Search for the cell housing the specified text and yield its [x, y] center coordinate. 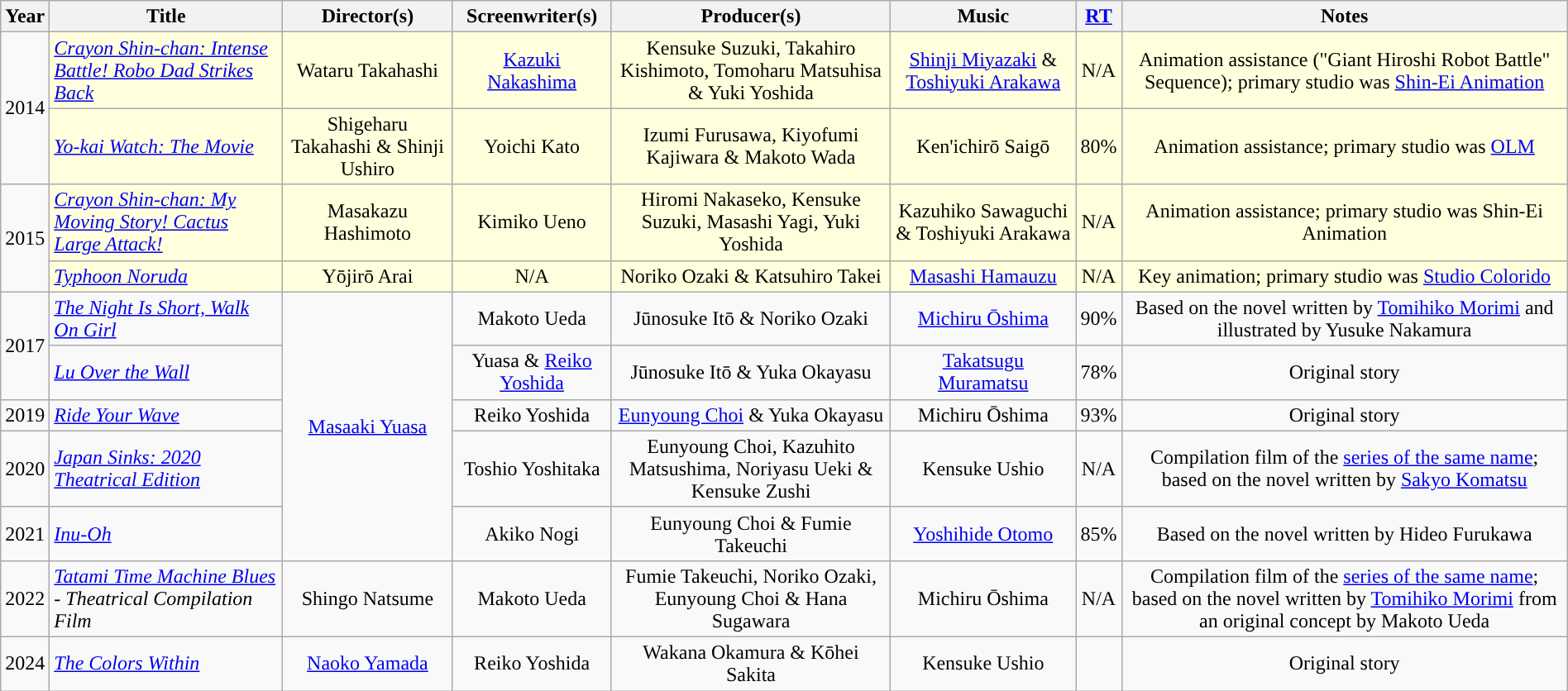
Yoichi Kato [532, 146]
Tatami Time Machine Blues - Theatrical Compilation Film [166, 598]
Kensuke Suzuki, Takahiro Kishimoto, Tomoharu Matsuhisa & Yuki Yoshida [751, 70]
Toshio Yoshitaka [532, 469]
Notes [1345, 17]
Ride Your Wave [166, 415]
Eunyoung Choi, Kazuhito Matsushima, Noriyasu Ueki & Kensuke Zushi [751, 469]
80% [1098, 146]
Wataru Takahashi [367, 70]
Kazuki Nakashima [532, 70]
Director(s) [367, 17]
78% [1098, 372]
Lu Over the Wall [166, 372]
Eunyoung Choi & Fumie Takeuchi [751, 534]
Animation assistance ("Giant Hiroshi Robot Battle" Sequence); primary studio was Shin-Ei Animation [1345, 70]
Based on the novel written by Tomihiko Morimi and illustrated by Yusuke Nakamura [1345, 319]
90% [1098, 319]
Yoshihide Otomo [983, 534]
Masaaki Yuasa [367, 427]
2021 [25, 534]
2014 [25, 108]
Title [166, 17]
Crayon Shin-chan: Intense Battle! Robo Dad Strikes Back [166, 70]
2017 [25, 345]
Animation assistance; primary studio was Shin-Ei Animation [1345, 222]
Animation assistance; primary studio was OLM [1345, 146]
Crayon Shin-chan: My Moving Story! Cactus Large Attack! [166, 222]
Izumi Furusawa, Kiyofumi Kajiwara & Makoto Wada [751, 146]
Naoko Yamada [367, 663]
85% [1098, 534]
Hiromi Nakaseko, Kensuke Suzuki, Masashi Yagi, Yuki Yoshida [751, 222]
Ken'ichirō Saigō [983, 146]
2019 [25, 415]
Eunyoung Choi & Yuka Okayasu [751, 415]
Yuasa & Reiko Yoshida [532, 372]
Key animation; primary studio was Studio Colorido [1345, 276]
2024 [25, 663]
Yōjirō Arai [367, 276]
Akiko Nogi [532, 534]
Shingo Natsume [367, 598]
The Night Is Short, Walk On Girl [166, 319]
Compilation film of the series of the same name; based on the novel written by Sakyo Komatsu [1345, 469]
Fumie Takeuchi, Noriko Ozaki, Eunyoung Choi & Hana Sugawara [751, 598]
Shigeharu Takahashi & Shinji Ushiro [367, 146]
The Colors Within [166, 663]
Producer(s) [751, 17]
Masakazu Hashimoto [367, 222]
2022 [25, 598]
RT [1098, 17]
Takatsugu Muramatsu [983, 372]
Music [983, 17]
Japan Sinks: 2020 Theatrical Edition [166, 469]
Jūnosuke Itō & Noriko Ozaki [751, 319]
Compilation film of the series of the same name; based on the novel written by Tomihiko Morimi from an original concept by Makoto Ueda [1345, 598]
Noriko Ozaki & Katsuhiro Takei [751, 276]
Inu-Oh [166, 534]
Masashi Hamauzu [983, 276]
Based on the novel written by Hideo Furukawa [1345, 534]
Wakana Okamura & Kōhei Sakita [751, 663]
Jūnosuke Itō & Yuka Okayasu [751, 372]
Year [25, 17]
Typhoon Noruda [166, 276]
2015 [25, 238]
Kazuhiko Sawaguchi & Toshiyuki Arakawa [983, 222]
Yo-kai Watch: The Movie [166, 146]
2020 [25, 469]
Kimiko Ueno [532, 222]
Shinji Miyazaki & Toshiyuki Arakawa [983, 70]
Screenwriter(s) [532, 17]
93% [1098, 415]
